Locate the cell with the specified text and output its [x, y] center coordinate. 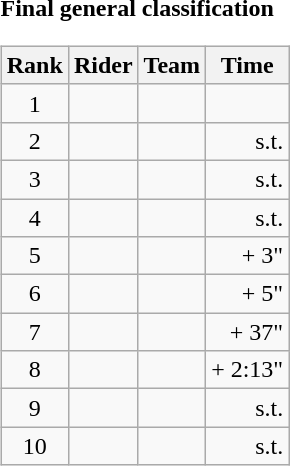
9 [34, 408]
+ 37" [248, 332]
Rider [103, 65]
+ 2:13" [248, 370]
8 [34, 370]
+ 3" [248, 256]
3 [34, 179]
1 [34, 103]
Time [248, 65]
4 [34, 217]
Rank [34, 65]
6 [34, 294]
5 [34, 256]
Team [172, 65]
7 [34, 332]
2 [34, 141]
+ 5" [248, 294]
10 [34, 446]
